Detect which cell encompasses the target text, then output its (x, y) center coordinate. 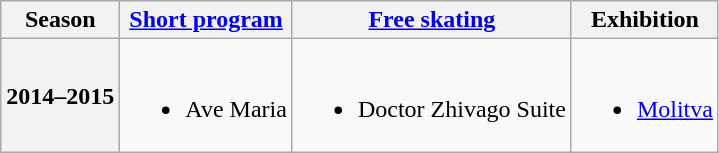
Free skating (432, 20)
Molitva (644, 96)
Doctor Zhivago Suite (432, 96)
Ave Maria (206, 96)
Exhibition (644, 20)
Short program (206, 20)
2014–2015 (60, 96)
Season (60, 20)
